Locate the cell with the specified text and output its [x, y] center coordinate. 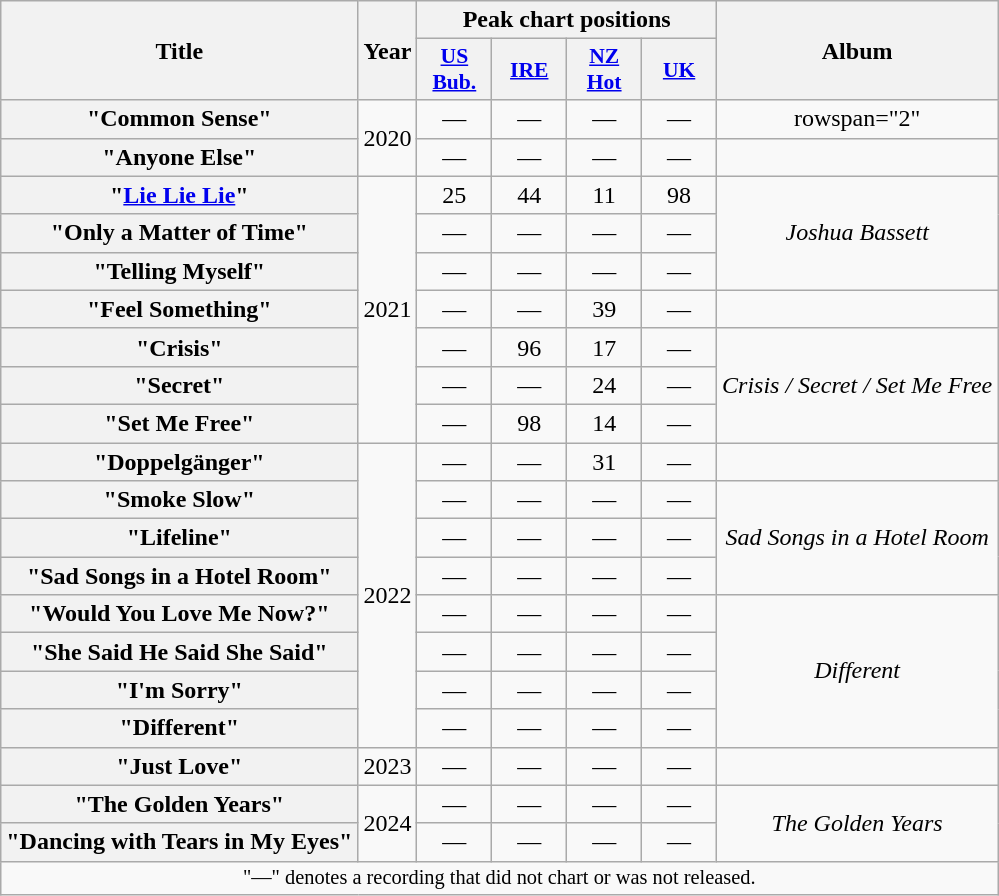
96 [530, 347]
"—" denotes a recording that did not chart or was not released. [500, 878]
2020 [388, 138]
39 [604, 309]
"The Golden Years" [180, 804]
"Would You Love Me Now?" [180, 614]
"Anyone Else" [180, 157]
"Crisis" [180, 347]
17 [604, 347]
The Golden Years [858, 823]
Peak chart positions [567, 20]
24 [604, 385]
2021 [388, 309]
"Set Me Free" [180, 423]
"Lifeline" [180, 538]
"Secret" [180, 385]
Title [180, 50]
"Doppelgänger" [180, 461]
25 [454, 195]
2022 [388, 594]
"Lie Lie Lie" [180, 195]
2024 [388, 823]
"Smoke Slow" [180, 500]
"Only a Matter of Time" [180, 233]
"Sad Songs in a Hotel Room" [180, 576]
Year [388, 50]
UK [680, 70]
"Feel Something" [180, 309]
"Common Sense" [180, 119]
"Different" [180, 728]
31 [604, 461]
rowspan="2" [858, 119]
Joshua Bassett [858, 233]
"She Said He Said She Said" [180, 652]
"Telling Myself" [180, 271]
2023 [388, 766]
Sad Songs in a Hotel Room [858, 538]
"I'm Sorry" [180, 690]
11 [604, 195]
Different [858, 671]
44 [530, 195]
IRE [530, 70]
"Just Love" [180, 766]
NZHot [604, 70]
14 [604, 423]
Album [858, 50]
Crisis / Secret / Set Me Free [858, 385]
"Dancing with Tears in My Eyes" [180, 842]
USBub. [454, 70]
